Scan for the cell matching the given text and deliver its [X, Y] coordinate at center. 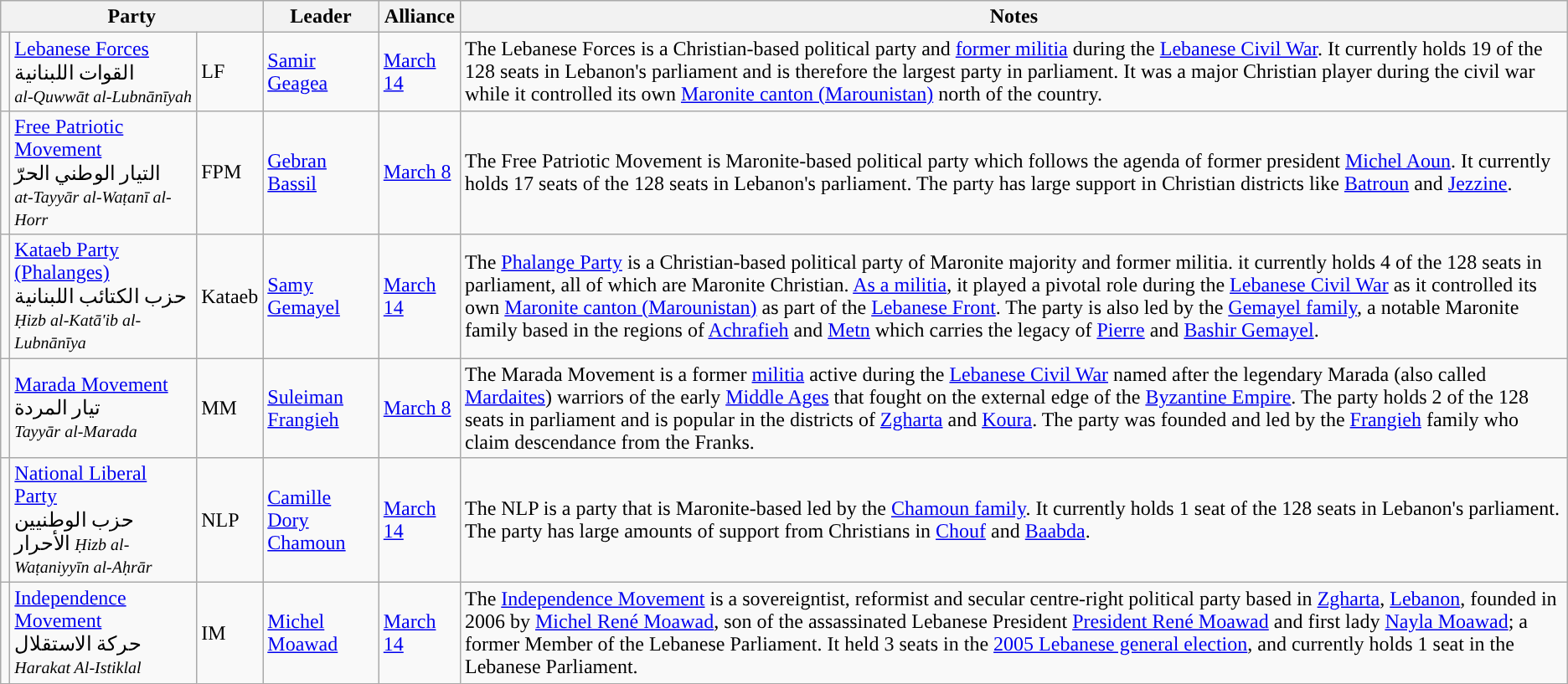
FPM [230, 172]
Kataeb [230, 296]
IM [230, 633]
Michel Moawad [321, 633]
Leader [321, 17]
Alliance [419, 17]
LF [230, 72]
NLP [230, 521]
National Liberal Partyحزب الوطنيين الأحرار Ḥizb al-Waṭaniyyīn al-Aḥrār [104, 521]
Gebran Bassil [321, 172]
Notes [1014, 17]
Suleiman Frangieh [321, 409]
Independence Movementحركة الاستقلال Harakat Al-Istiklal [104, 633]
Lebanese Forcesالقوات اللبنانيةal-Quwwāt al-Lubnānīyah [104, 72]
MM [230, 409]
Samir Geagea [321, 72]
Kataeb Party (Phalanges)حزب الكتائب اللبنانيةḤizb al-Katā'ib al-Lubnānīya [104, 296]
Free Patriotic Movementالتيار الوطني الحرّat-Tayyār al-Waṭanī al-Horr [104, 172]
Party [132, 17]
Samy Gemayel [321, 296]
Camille Dory Chamoun [321, 521]
Marada Movementتيار المردةTayyār al-Marada [104, 409]
